Locate the cell with the specified text and output its (X, Y) center coordinate. 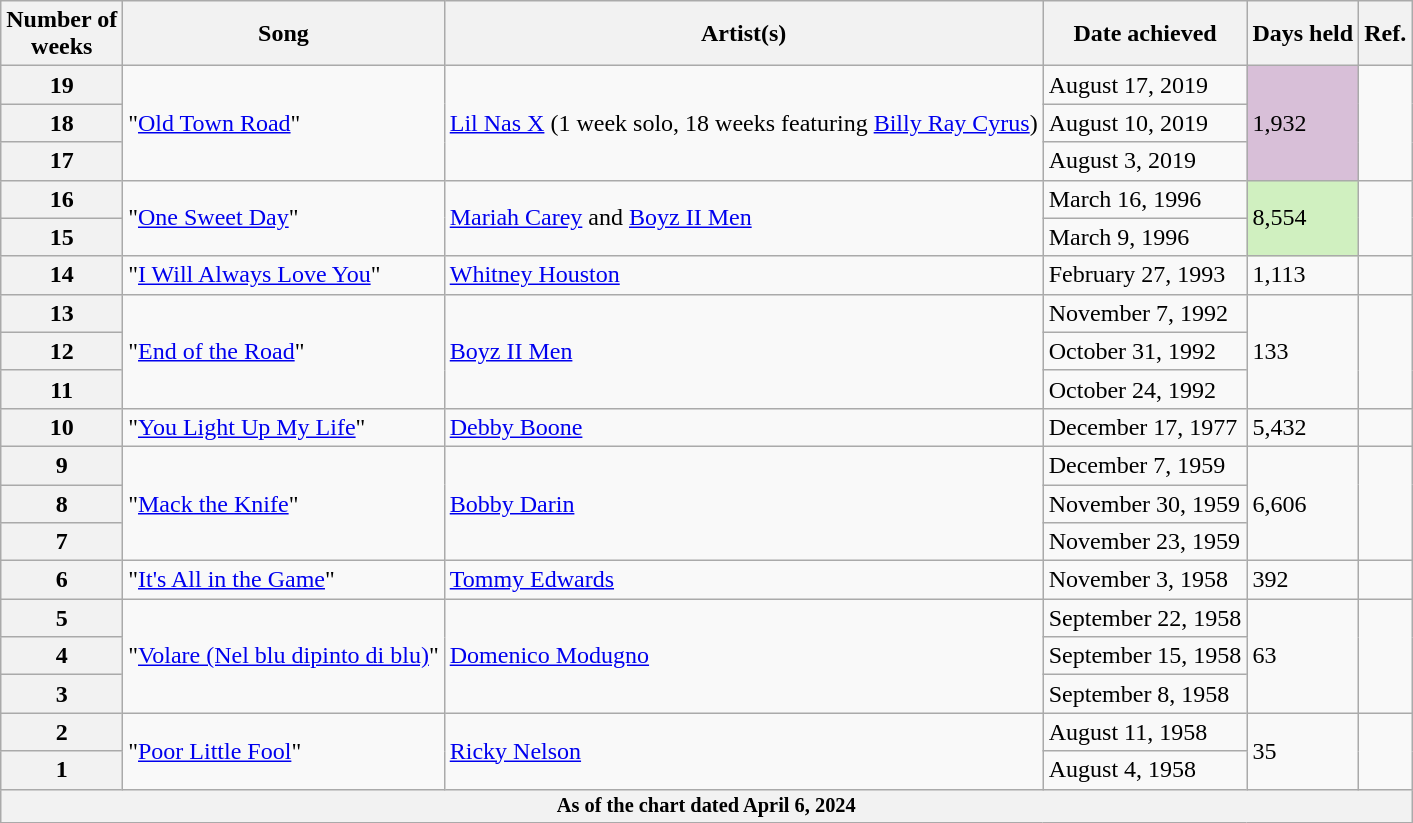
August 11, 1958 (1145, 732)
133 (1303, 351)
15 (62, 237)
December 7, 1959 (1145, 465)
March 16, 1996 (1145, 199)
Artist(s) (744, 34)
"One Sweet Day" (284, 218)
"End of the Road" (284, 351)
11 (62, 389)
Song (284, 34)
4 (62, 656)
5 (62, 618)
1 (62, 770)
December 17, 1977 (1145, 427)
8 (62, 503)
6,606 (1303, 503)
Bobby Darin (744, 503)
Days held (1303, 34)
9 (62, 465)
November 30, 1959 (1145, 503)
Lil Nas X (1 week solo, 18 weeks featuring Billy Ray Cyrus) (744, 123)
18 (62, 123)
1,113 (1303, 275)
February 27, 1993 (1145, 275)
November 23, 1959 (1145, 542)
1,932 (1303, 123)
12 (62, 351)
5,432 (1303, 427)
19 (62, 85)
September 15, 1958 (1145, 656)
Debby Boone (744, 427)
October 31, 1992 (1145, 351)
Tommy Edwards (744, 580)
October 24, 1992 (1145, 389)
August 4, 1958 (1145, 770)
"I Will Always Love You" (284, 275)
"Old Town Road" (284, 123)
"It's All in the Game" (284, 580)
Domenico Modugno (744, 656)
"Mack the Knife" (284, 503)
Whitney Houston (744, 275)
March 9, 1996 (1145, 237)
17 (62, 161)
13 (62, 313)
November 3, 1958 (1145, 580)
35 (1303, 751)
Number of weeks (62, 34)
August 10, 2019 (1145, 123)
"You Light Up My Life" (284, 427)
As of the chart dated April 6, 2024 (706, 806)
August 3, 2019 (1145, 161)
392 (1303, 580)
10 (62, 427)
3 (62, 694)
"Volare (Nel blu dipinto di blu)" (284, 656)
Mariah Carey and Boyz II Men (744, 218)
September 22, 1958 (1145, 618)
16 (62, 199)
Date achieved (1145, 34)
63 (1303, 656)
14 (62, 275)
August 17, 2019 (1145, 85)
7 (62, 542)
6 (62, 580)
2 (62, 732)
September 8, 1958 (1145, 694)
Ricky Nelson (744, 751)
November 7, 1992 (1145, 313)
Ref. (1386, 34)
8,554 (1303, 218)
Boyz II Men (744, 351)
"Poor Little Fool" (284, 751)
